Determine the (X, Y) coordinate at the center of the cell enclosing the given text.  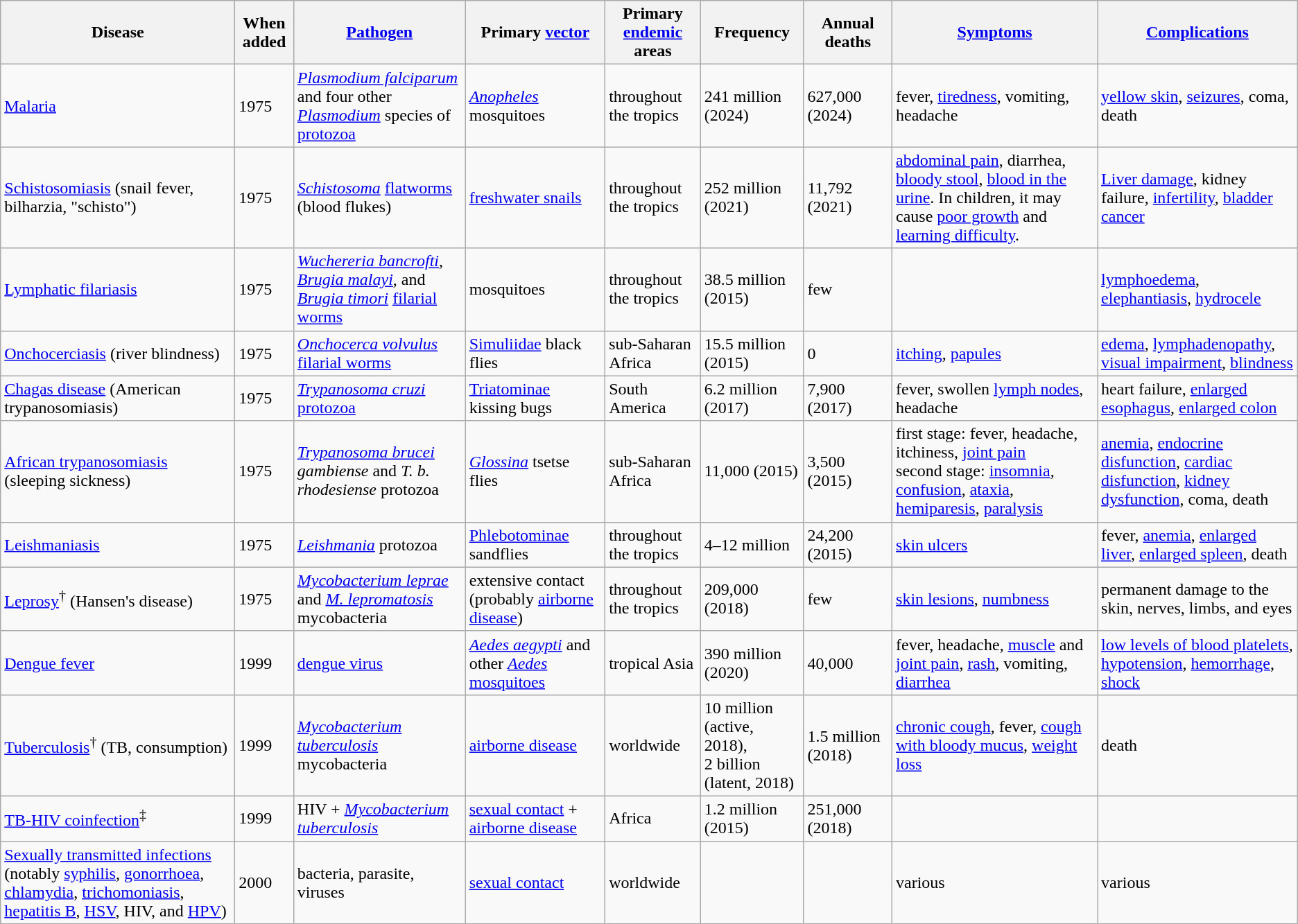
Leprosy† (Hansen's disease) (118, 599)
7,900 (2017) (848, 398)
209,000 (2018) (752, 599)
4–12 million (752, 545)
extensive contact (probably airborne disease) (535, 599)
airborne disease (535, 745)
40,000 (848, 663)
Triatominae kissing bugs (535, 398)
When added (265, 33)
241 million (2024) (752, 105)
10 million (active, 2018),2 billion (latent, 2018) (752, 745)
Symptoms (995, 33)
Glossina tsetse flies (535, 471)
251,000 (2018) (848, 818)
death (1198, 745)
Primary endemic areas (653, 33)
15.5 million (2015) (752, 354)
tropical Asia (653, 663)
permanent damage to the skin, nerves, limbs, and eyes (1198, 599)
Sexually transmitted infections (notably syphilis, gonorrhoea, chlamydia, trichomoniasis, hepatitis B, HSV, HIV, and HPV) (118, 883)
3,500 (2015) (848, 471)
African trypanosomiasis (sleeping sickness) (118, 471)
Mycobacterium leprae and M. lepromatosis mycobacteria (379, 599)
Trypanosoma brucei gambiense and T. b. rhodesiense protozoa (379, 471)
Onchocerciasis (river blindness) (118, 354)
skin lesions, numbness (995, 599)
38.5 million (2015) (752, 290)
fever, anemia, enlarged liver, enlarged spleen, death (1198, 545)
Phlebotominae sandflies (535, 545)
TB-HIV coinfection‡ (118, 818)
11,000 (2015) (752, 471)
HIV + Mycobacterium tuberculosis (379, 818)
1.2 million (2015) (752, 818)
fever, swollen lymph nodes, headache (995, 398)
Leishmaniasis (118, 545)
Chagas disease (American trypanosomiasis) (118, 398)
Leishmania protozoa (379, 545)
freshwater snails (535, 198)
0 (848, 354)
fever, tiredness, vomiting, headache (995, 105)
Simuliidae black flies (535, 354)
Anopheles mosquitoes (535, 105)
Wuchereria bancrofti, Brugia malayi, and Brugia timori filarial worms (379, 290)
Africa (653, 818)
Pathogen (379, 33)
Mycobacterium tuberculosis mycobacteria (379, 745)
Tuberculosis† (TB, consumption) (118, 745)
Trypanosoma cruzi protozoa (379, 398)
11,792 (2021) (848, 198)
390 million (2020) (752, 663)
Malaria (118, 105)
Complications (1198, 33)
edema, lymphadenopathy, visual impairment, blindness (1198, 354)
Frequency (752, 33)
first stage: fever, headache, itchiness, joint painsecond stage: insomnia, confusion, ataxia, hemiparesis, paralysis (995, 471)
Plasmodium falciparum and four other Plasmodium species of protozoa (379, 105)
lymphoedema, elephantiasis, hydrocele (1198, 290)
Disease (118, 33)
skin ulcers (995, 545)
Onchocerca volvulus filarial worms (379, 354)
Annual deaths (848, 33)
South America (653, 398)
6.2 million (2017) (752, 398)
627,000 (2024) (848, 105)
Schistosomiasis (snail fever, bilharzia, "schisto") (118, 198)
fever, headache, muscle and joint pain, rash, vomiting, diarrhea (995, 663)
dengue virus (379, 663)
sexual contact (535, 883)
chronic cough, fever, cough with bloody mucus, weight loss (995, 745)
bacteria, parasite, viruses (379, 883)
Schistosoma flatworms (blood flukes) (379, 198)
Dengue fever (118, 663)
sexual contact + airborne disease (535, 818)
1.5 million (2018) (848, 745)
anemia, endocrine disfunction, cardiac disfunction, kidney dysfunction, coma, death (1198, 471)
yellow skin, seizures, coma, death (1198, 105)
itching, papules (995, 354)
heart failure, enlarged esophagus, enlarged colon (1198, 398)
Lymphatic filariasis (118, 290)
Primary vector (535, 33)
24,200 (2015) (848, 545)
abdominal pain, diarrhea, bloody stool, blood in the urine. In children, it may cause poor growth and learning difficulty. (995, 198)
Liver damage, kidney failure, infertility, bladder cancer (1198, 198)
Aedes aegypti and other Aedes mosquitoes (535, 663)
2000 (265, 883)
mosquitoes (535, 290)
low levels of blood platelets, hypotension, hemorrhage, shock (1198, 663)
252 million (2021) (752, 198)
